Capture the cell that displays the provided text and extract its (x, y) central coordinate. 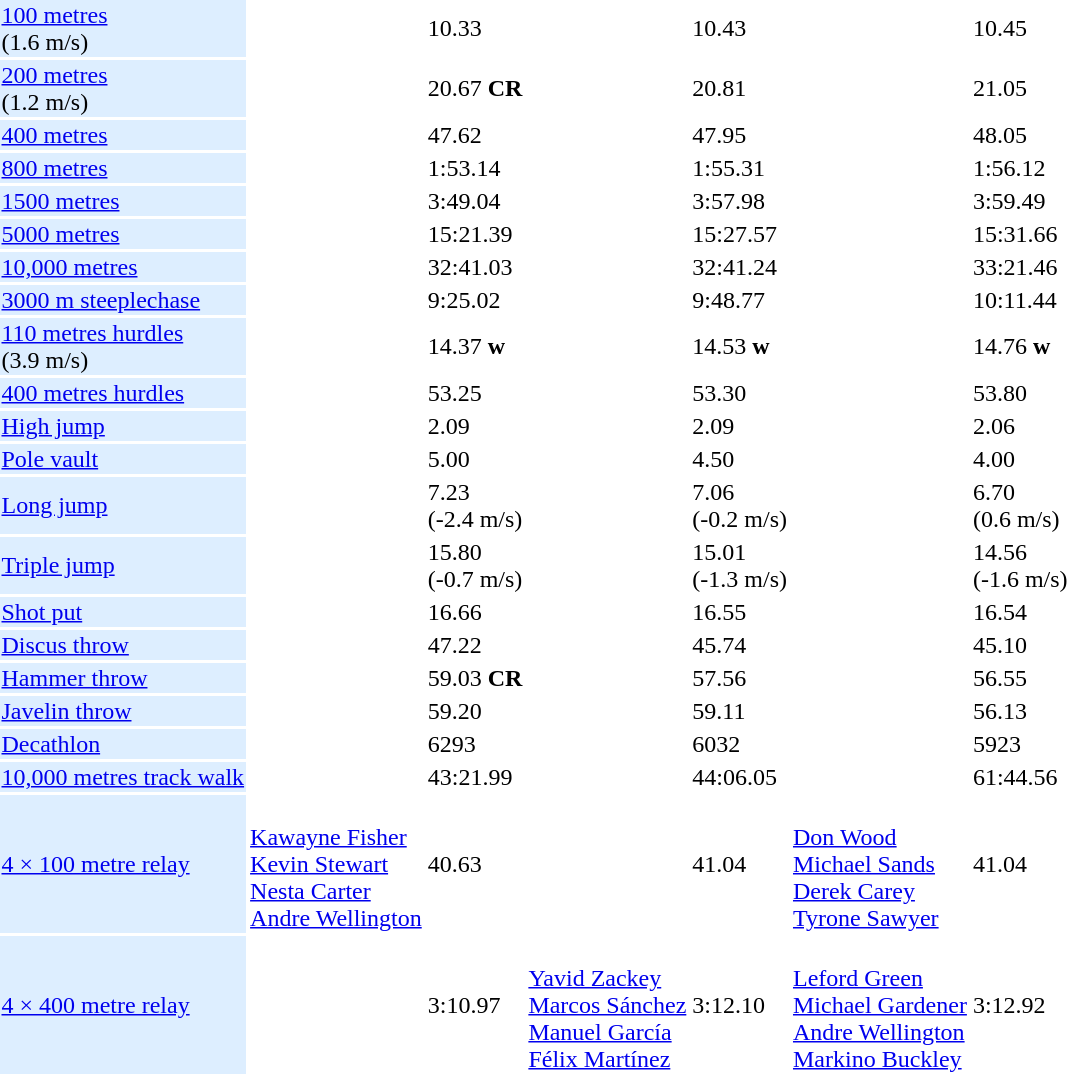
40.63 (475, 864)
9:48.77 (740, 300)
10,000 metres track walk (123, 777)
10,000 metres (123, 267)
Triple jump (123, 566)
32:41.03 (475, 267)
44:06.05 (740, 777)
800 metres (123, 168)
110 metres hurdles (3.9 m/s) (123, 346)
3:12.10 (740, 1005)
3:57.98 (740, 201)
High jump (123, 426)
47.95 (740, 135)
15.80 (-0.7 m/s) (475, 566)
14.53 w (740, 346)
1500 metres (123, 201)
Decathlon (123, 744)
6293 (475, 744)
400 metres hurdles (123, 393)
Long jump (123, 506)
16.55 (740, 612)
20.67 CR (475, 88)
1:53.14 (475, 168)
3:10.97 (475, 1005)
16.66 (475, 612)
4 × 100 metre relay (123, 864)
3:49.04 (475, 201)
Shot put (123, 612)
20.81 (740, 88)
43:21.99 (475, 777)
9:25.02 (475, 300)
59.20 (475, 711)
4 × 400 metre relay (123, 1005)
Hammer throw (123, 678)
Leford Green Michael Gardener Andre Wellington Markino Buckley (880, 1005)
10.43 (740, 28)
5.00 (475, 459)
59.11 (740, 711)
53.30 (740, 393)
14.37 w (475, 346)
4.50 (740, 459)
10.33 (475, 28)
Discus throw (123, 645)
41.04 (740, 864)
Kawayne Fisher Kevin Stewart Nesta Carter Andre Wellington (336, 864)
6032 (740, 744)
15.01 (-1.3 m/s) (740, 566)
7.23 (-2.4 m/s) (475, 506)
59.03 CR (475, 678)
5000 metres (123, 234)
100 metres (1.6 m/s) (123, 28)
53.25 (475, 393)
47.22 (475, 645)
7.06 (-0.2 m/s) (740, 506)
15:21.39 (475, 234)
32:41.24 (740, 267)
400 metres (123, 135)
Javelin throw (123, 711)
57.56 (740, 678)
Yavid Zackey Marcos Sánchez Manuel García Félix Martínez (608, 1005)
3000 m steeplechase (123, 300)
15:27.57 (740, 234)
47.62 (475, 135)
1:55.31 (740, 168)
Don Wood Michael Sands Derek Carey Tyrone Sawyer (880, 864)
Pole vault (123, 459)
45.74 (740, 645)
200 metres (1.2 m/s) (123, 88)
